Pinpoint the cell where the given text exists, returning its (x, y) midpoint coordinate. 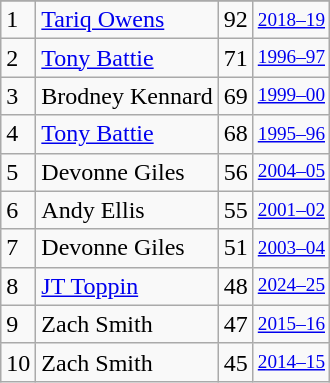
47 (236, 324)
2024–25 (291, 286)
69 (236, 96)
55 (236, 210)
56 (236, 172)
3 (18, 96)
51 (236, 248)
1 (18, 20)
7 (18, 248)
2014–15 (291, 362)
1999–00 (291, 96)
1996–97 (291, 58)
48 (236, 286)
2003–04 (291, 248)
2004–05 (291, 172)
71 (236, 58)
8 (18, 286)
2 (18, 58)
Andy Ellis (127, 210)
2018–19 (291, 20)
1995–96 (291, 134)
Tariq Owens (127, 20)
6 (18, 210)
45 (236, 362)
68 (236, 134)
2001–02 (291, 210)
4 (18, 134)
92 (236, 20)
2015–16 (291, 324)
JT Toppin (127, 286)
Brodney Kennard (127, 96)
9 (18, 324)
10 (18, 362)
5 (18, 172)
